Identify which cell holds the provided text, then report its [x, y] central coordinate. 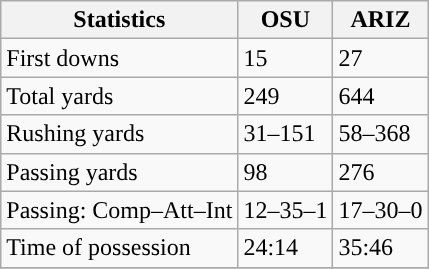
Passing yards [120, 172]
15 [286, 58]
27 [380, 58]
12–35–1 [286, 210]
Passing: Comp–Att–Int [120, 210]
276 [380, 172]
58–368 [380, 134]
Total yards [120, 96]
Statistics [120, 20]
35:46 [380, 248]
249 [286, 96]
644 [380, 96]
ARIZ [380, 20]
17–30–0 [380, 210]
98 [286, 172]
Rushing yards [120, 134]
24:14 [286, 248]
31–151 [286, 134]
OSU [286, 20]
Time of possession [120, 248]
First downs [120, 58]
